Capture the cell that displays the provided text and extract its [X, Y] central coordinate. 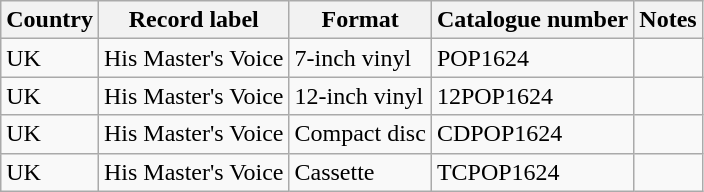
Record label [193, 20]
CDPOP1624 [532, 134]
TCPOP1624 [532, 172]
Notes [668, 20]
POP1624 [532, 58]
Country [50, 20]
12-inch vinyl [360, 96]
Compact disc [360, 134]
Cassette [360, 172]
12POP1624 [532, 96]
Catalogue number [532, 20]
7-inch vinyl [360, 58]
Format [360, 20]
